Output the [x, y] coordinate of the center of the cell containing the given text.  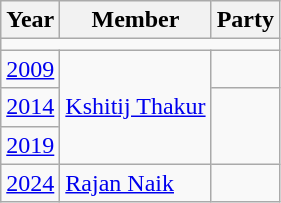
2014 [30, 107]
Rajan Naik [136, 183]
Year [30, 20]
2009 [30, 69]
2019 [30, 145]
Member [136, 20]
2024 [30, 183]
Party [245, 20]
Kshitij Thakur [136, 107]
